Output the [X, Y] coordinate of the center of the cell containing the given text.  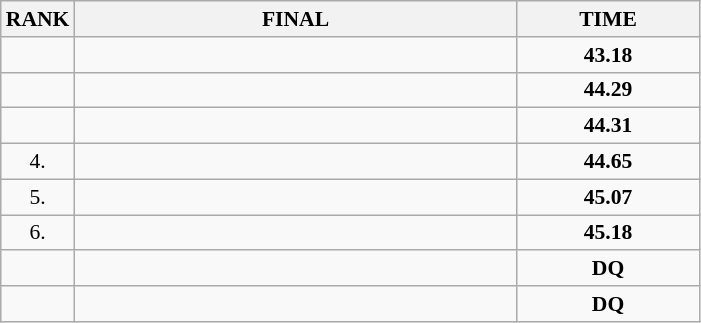
RANK [38, 19]
44.29 [608, 90]
45.18 [608, 233]
6. [38, 233]
TIME [608, 19]
45.07 [608, 197]
FINAL [295, 19]
43.18 [608, 55]
44.65 [608, 162]
44.31 [608, 126]
5. [38, 197]
4. [38, 162]
